Find where the given text appears and provide that cell's center as (x, y) coordinate. 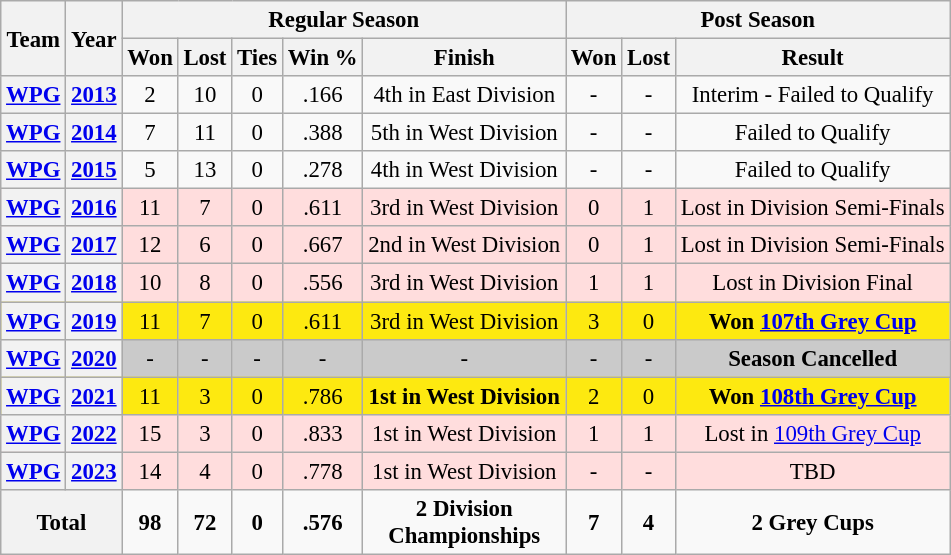
.786 (322, 396)
Lost in 109th Grey Cup (812, 433)
Total (62, 522)
2 Grey Cups (812, 522)
Season Cancelled (812, 358)
2023 (94, 471)
2015 (94, 170)
Win % (322, 58)
2014 (94, 133)
.778 (322, 471)
.833 (322, 433)
2nd in West Division (464, 245)
14 (150, 471)
2 DivisionChampionships (464, 522)
13 (205, 170)
.576 (322, 522)
Won 108th Grey Cup (812, 396)
2013 (94, 95)
2022 (94, 433)
.556 (322, 283)
Ties (258, 58)
Finish (464, 58)
Interim - Failed to Qualify (812, 95)
Post Season (758, 20)
Result (812, 58)
5 (150, 170)
Won 107th Grey Cup (812, 321)
5th in West Division (464, 133)
2016 (94, 208)
Year (94, 38)
6 (205, 245)
.166 (322, 95)
4th in East Division (464, 95)
12 (150, 245)
8 (205, 283)
.388 (322, 133)
.278 (322, 170)
TBD (812, 471)
2019 (94, 321)
2020 (94, 358)
Regular Season (344, 20)
15 (150, 433)
.667 (322, 245)
Lost in Division Final (812, 283)
72 (205, 522)
2018 (94, 283)
2017 (94, 245)
Team (34, 38)
2021 (94, 396)
4th in West Division (464, 170)
98 (150, 522)
